Provide the [x, y] coordinate of the cell's center where the given text is located.  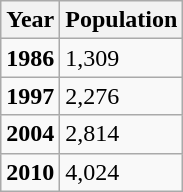
1,309 [122, 58]
2004 [30, 134]
2,276 [122, 96]
4,024 [122, 172]
2,814 [122, 134]
1997 [30, 96]
Population [122, 20]
Year [30, 20]
2010 [30, 172]
1986 [30, 58]
